For the text-containing cell, return its midpoint in [x, y] coordinate format. 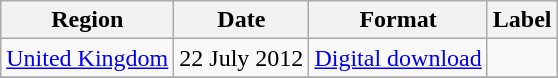
Date [242, 20]
Region [88, 20]
Digital download [398, 58]
22 July 2012 [242, 58]
Label [522, 20]
United Kingdom [88, 58]
Format [398, 20]
